Identify which cell holds the provided text, then report its [x, y] central coordinate. 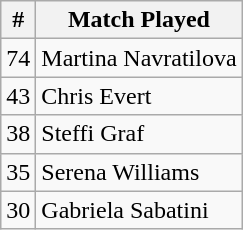
# [18, 20]
35 [18, 172]
Chris Evert [139, 96]
Martina Navratilova [139, 58]
43 [18, 96]
Serena Williams [139, 172]
Gabriela Sabatini [139, 210]
Steffi Graf [139, 134]
30 [18, 210]
Match Played [139, 20]
38 [18, 134]
74 [18, 58]
